Capture the cell that displays the provided text and extract its (X, Y) central coordinate. 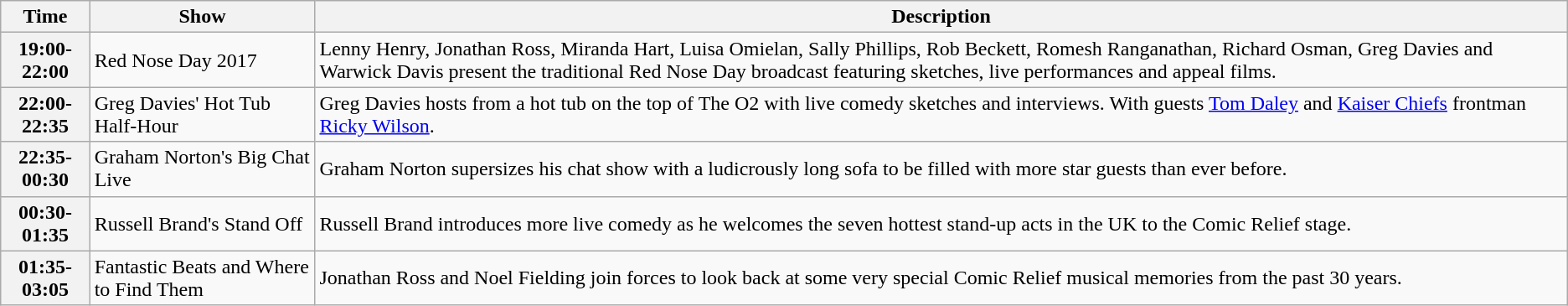
Russell Brand introduces more live comedy as he welcomes the seven hottest stand-up acts in the UK to the Comic Relief stage. (941, 223)
Greg Davies' Hot Tub Half-Hour (203, 114)
Graham Norton's Big Chat Live (203, 169)
01:35-03:05 (45, 278)
22:00-22:35 (45, 114)
00:30-01:35 (45, 223)
Time (45, 17)
22:35-00:30 (45, 169)
Fantastic Beats and Where to Find Them (203, 278)
Red Nose Day 2017 (203, 60)
Graham Norton supersizes his chat show with a ludicrously long sofa to be filled with more star guests than ever before. (941, 169)
Jonathan Ross and Noel Fielding join forces to look back at some very special Comic Relief musical memories from the past 30 years. (941, 278)
Description (941, 17)
Show (203, 17)
19:00-22:00 (45, 60)
Russell Brand's Stand Off (203, 223)
